Return (X, Y) of the center of cell containing provided text 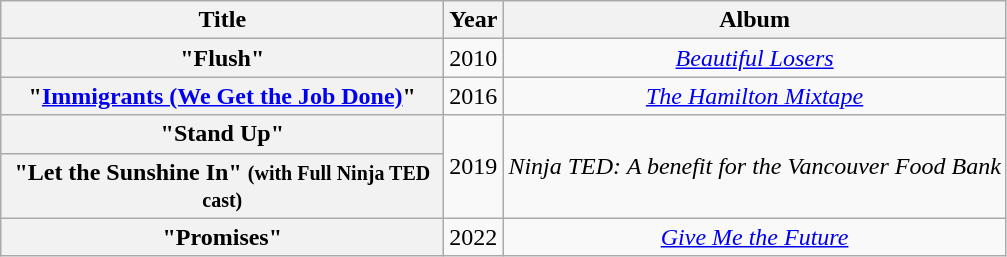
"Let the Sunshine In" (with Full Ninja TED cast) (222, 186)
"Flush" (222, 58)
Year (474, 20)
2010 (474, 58)
2019 (474, 166)
Beautiful Losers (754, 58)
Ninja TED: A benefit for the Vancouver Food Bank (754, 166)
Title (222, 20)
"Promises" (222, 237)
2016 (474, 96)
"Stand Up" (222, 134)
2022 (474, 237)
"Immigrants (We Get the Job Done)" (222, 96)
The Hamilton Mixtape (754, 96)
Album (754, 20)
Give Me the Future (754, 237)
